Detect which cell encompasses the target text, then output its [x, y] center coordinate. 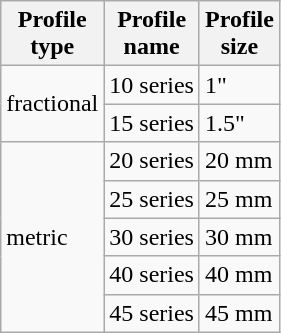
45 series [152, 313]
40 series [152, 275]
20 mm [239, 161]
metric [52, 237]
Profilesize [239, 34]
15 series [152, 123]
45 mm [239, 313]
fractional [52, 104]
40 mm [239, 275]
30 series [152, 237]
1.5" [239, 123]
10 series [152, 85]
Profilename [152, 34]
30 mm [239, 237]
1" [239, 85]
20 series [152, 161]
25 mm [239, 199]
25 series [152, 199]
Profiletype [52, 34]
